For the text-containing cell, return its midpoint in [X, Y] coordinate format. 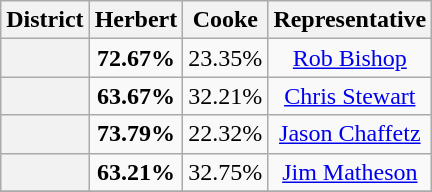
Representative [350, 20]
Rob Bishop [350, 58]
32.75% [226, 172]
72.67% [136, 58]
22.32% [226, 134]
Chris Stewart [350, 96]
32.21% [226, 96]
23.35% [226, 58]
63.21% [136, 172]
73.79% [136, 134]
Herbert [136, 20]
Cooke [226, 20]
District [45, 20]
Jim Matheson [350, 172]
Jason Chaffetz [350, 134]
63.67% [136, 96]
